Return (x, y) of the center of cell containing provided text 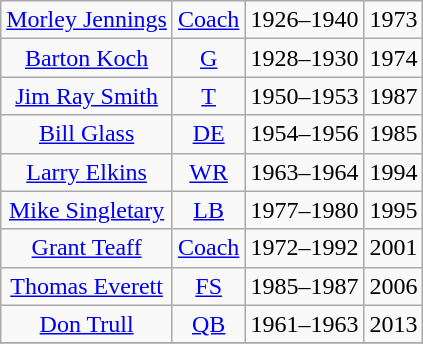
2013 (394, 324)
Thomas Everett (87, 286)
2001 (394, 248)
1995 (394, 210)
1985 (394, 134)
G (208, 58)
1985–1987 (304, 286)
1954–1956 (304, 134)
1977–1980 (304, 210)
DE (208, 134)
Larry Elkins (87, 172)
Don Trull (87, 324)
1994 (394, 172)
1973 (394, 20)
Barton Koch (87, 58)
Morley Jennings (87, 20)
Jim Ray Smith (87, 96)
Grant Teaff (87, 248)
1961–1963 (304, 324)
Mike Singletary (87, 210)
1972–1992 (304, 248)
1950–1953 (304, 96)
Bill Glass (87, 134)
1963–1964 (304, 172)
1926–1940 (304, 20)
1928–1930 (304, 58)
2006 (394, 286)
WR (208, 172)
1974 (394, 58)
T (208, 96)
QB (208, 324)
LB (208, 210)
1987 (394, 96)
FS (208, 286)
